Determine the [X, Y] coordinate at the center of the cell enclosing the given text.  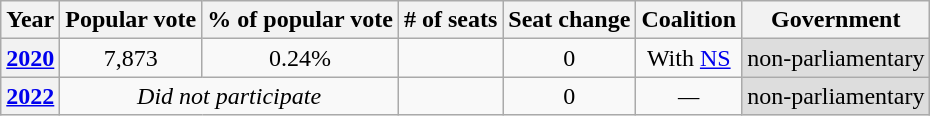
Year [30, 20]
# of seats [450, 20]
Popular vote [131, 20]
— [689, 96]
7,873 [131, 58]
% of popular vote [300, 20]
With NS [689, 58]
2022 [30, 96]
Coalition [689, 20]
0.24% [300, 58]
Seat change [570, 20]
Did not participate [230, 96]
2020 [30, 58]
Government [836, 20]
